Provide the (X, Y) coordinate of the cell's center where the given text is located.  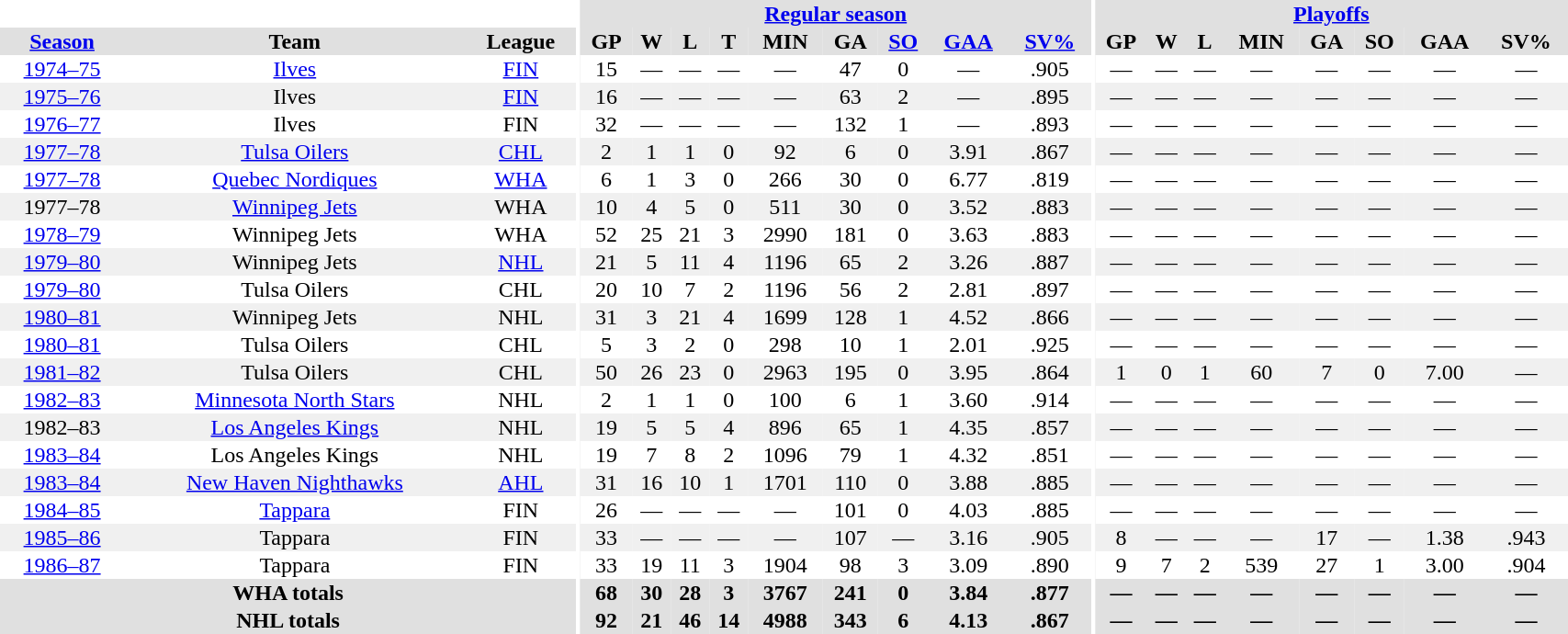
3.95 (968, 372)
.887 (1050, 262)
79 (851, 455)
6.77 (968, 179)
56 (851, 289)
539 (1262, 565)
25 (651, 234)
3.52 (968, 207)
15 (606, 69)
NHL totals (288, 620)
1981–82 (62, 372)
.877 (1050, 593)
4988 (784, 620)
181 (851, 234)
101 (851, 510)
4.13 (968, 620)
4.32 (968, 455)
.851 (1050, 455)
1096 (784, 455)
2.01 (968, 345)
60 (1262, 372)
.943 (1526, 538)
3767 (784, 593)
.897 (1050, 289)
1985–86 (62, 538)
1699 (784, 317)
266 (784, 179)
T (728, 41)
Minnesota North Stars (294, 400)
20 (606, 289)
WHA totals (288, 593)
.904 (1526, 565)
9 (1121, 565)
.857 (1050, 427)
1975–76 (62, 96)
1.38 (1445, 538)
511 (784, 207)
110 (851, 482)
League (522, 41)
195 (851, 372)
.895 (1050, 96)
132 (851, 124)
23 (690, 372)
3.84 (968, 593)
896 (784, 427)
.890 (1050, 565)
32 (606, 124)
Playoffs (1331, 14)
.893 (1050, 124)
28 (690, 593)
3.00 (1445, 565)
47 (851, 69)
128 (851, 317)
50 (606, 372)
2.81 (968, 289)
2990 (784, 234)
3.09 (968, 565)
63 (851, 96)
107 (851, 538)
3.26 (968, 262)
3.88 (968, 482)
1978–79 (62, 234)
.864 (1050, 372)
3.16 (968, 538)
1976–77 (62, 124)
4.03 (968, 510)
.925 (1050, 345)
Quebec Nordiques (294, 179)
3.63 (968, 234)
Team (294, 41)
1986–87 (62, 565)
27 (1326, 565)
14 (728, 620)
3.60 (968, 400)
Season (62, 41)
.914 (1050, 400)
3.91 (968, 152)
241 (851, 593)
.866 (1050, 317)
AHL (522, 482)
4.52 (968, 317)
100 (784, 400)
17 (1326, 538)
343 (851, 620)
1974–75 (62, 69)
New Haven Nighthawks (294, 482)
2963 (784, 372)
298 (784, 345)
1904 (784, 565)
Regular season (836, 14)
46 (690, 620)
4.35 (968, 427)
1701 (784, 482)
68 (606, 593)
7.00 (1445, 372)
52 (606, 234)
.819 (1050, 179)
98 (851, 565)
1984–85 (62, 510)
